Search for the cell housing the specified text and yield its (x, y) center coordinate. 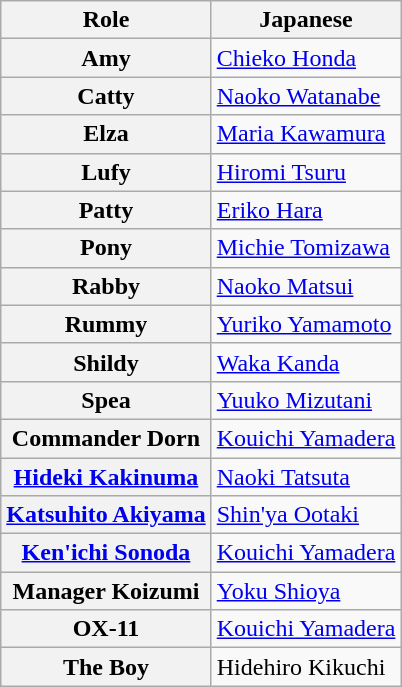
Hidehiro Kikuchi (306, 667)
Michie Tomizawa (306, 248)
Yuuko Mizutani (306, 400)
Spea (106, 400)
Chieko Honda (306, 58)
The Boy (106, 667)
Eriko Hara (306, 210)
Naoko Watanabe (306, 96)
Ken'ichi Sonoda (106, 553)
Manager Koizumi (106, 591)
Lufy (106, 172)
Shin'ya Ootaki (306, 515)
Rabby (106, 286)
Commander Dorn (106, 438)
Rummy (106, 324)
Waka Kanda (306, 362)
Pony (106, 248)
Hideki Kakinuma (106, 477)
Hiromi Tsuru (306, 172)
Yoku Shioya (306, 591)
Katsuhito Akiyama (106, 515)
OX-11 (106, 629)
Japanese (306, 20)
Shildy (106, 362)
Naoko Matsui (306, 286)
Naoki Tatsuta (306, 477)
Catty (106, 96)
Elza (106, 134)
Maria Kawamura (306, 134)
Patty (106, 210)
Role (106, 20)
Amy (106, 58)
Yuriko Yamamoto (306, 324)
